Determine the [x, y] coordinate at the center of the cell enclosing the given text.  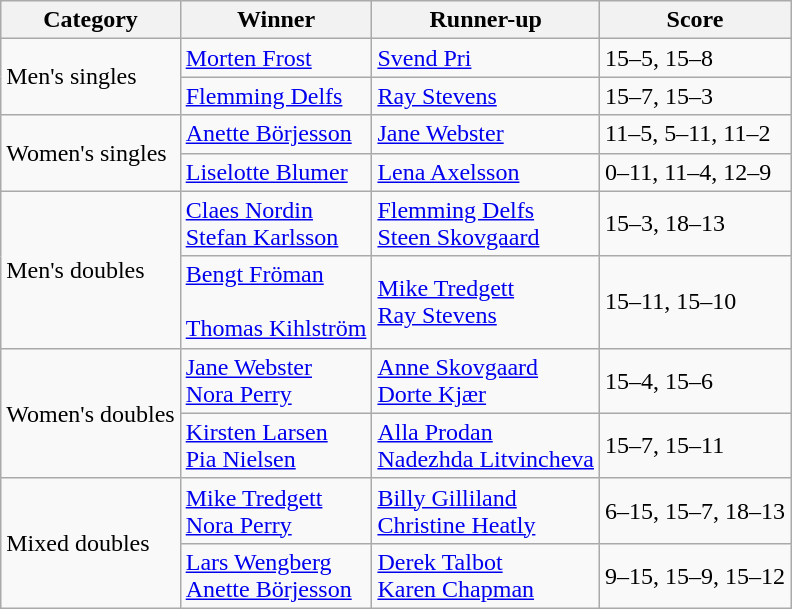
15–11, 15–10 [696, 302]
Winner [276, 20]
Ray Stevens [486, 96]
Kirsten Larsen Pia Nielsen [276, 446]
Mike Tredgett Nora Perry [276, 510]
Men's doubles [90, 270]
6–15, 15–7, 18–13 [696, 510]
Category [90, 20]
15–7, 15–3 [696, 96]
Women's doubles [90, 413]
Anne Skovgaard Dorte Kjær [486, 380]
15–7, 15–11 [696, 446]
9–15, 15–9, 15–12 [696, 576]
11–5, 5–11, 11–2 [696, 134]
Claes Nordin Stefan Karlsson [276, 224]
Lena Axelsson [486, 172]
Mixed doubles [90, 543]
Billy Gilliland Christine Heatly [486, 510]
Score [696, 20]
Bengt Fröman Thomas Kihlström [276, 302]
Alla Prodan Nadezhda Litvincheva [486, 446]
Flemming Delfs Steen Skovgaard [486, 224]
Lars Wengberg Anette Börjesson [276, 576]
0–11, 11–4, 12–9 [696, 172]
Mike Tredgett Ray Stevens [486, 302]
Jane Webster [486, 134]
Flemming Delfs [276, 96]
Derek Talbot Karen Chapman [486, 576]
Women's singles [90, 153]
Morten Frost [276, 58]
Svend Pri [486, 58]
Jane Webster Nora Perry [276, 380]
Liselotte Blumer [276, 172]
15–3, 18–13 [696, 224]
15–5, 15–8 [696, 58]
Men's singles [90, 77]
Runner-up [486, 20]
15–4, 15–6 [696, 380]
Anette Börjesson [276, 134]
